Return [X, Y] of the center of cell containing provided text 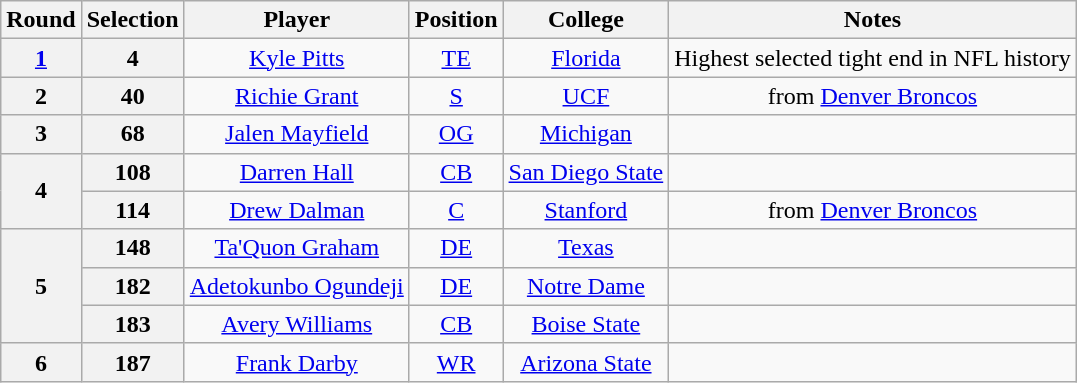
Michigan [586, 134]
108 [132, 172]
Kyle Pitts [296, 58]
Florida [586, 58]
Stanford [586, 210]
Texas [586, 248]
182 [132, 286]
Notes [872, 20]
5 [41, 286]
OG [456, 134]
Highest selected tight end in NFL history [872, 58]
Darren Hall [296, 172]
WR [456, 362]
Position [456, 20]
Adetokunbo Ogundeji [296, 286]
Frank Darby [296, 362]
San Diego State [586, 172]
183 [132, 324]
Boise State [586, 324]
Selection [132, 20]
Ta'Quon Graham [296, 248]
114 [132, 210]
40 [132, 96]
TE [456, 58]
Arizona State [586, 362]
C [456, 210]
148 [132, 248]
6 [41, 362]
Player [296, 20]
Notre Dame [586, 286]
2 [41, 96]
Jalen Mayfield [296, 134]
Drew Dalman [296, 210]
UCF [586, 96]
187 [132, 362]
68 [132, 134]
Round [41, 20]
1 [41, 58]
3 [41, 134]
S [456, 96]
Richie Grant [296, 96]
Avery Williams [296, 324]
College [586, 20]
